For the text-containing cell, return its midpoint in (x, y) coordinate format. 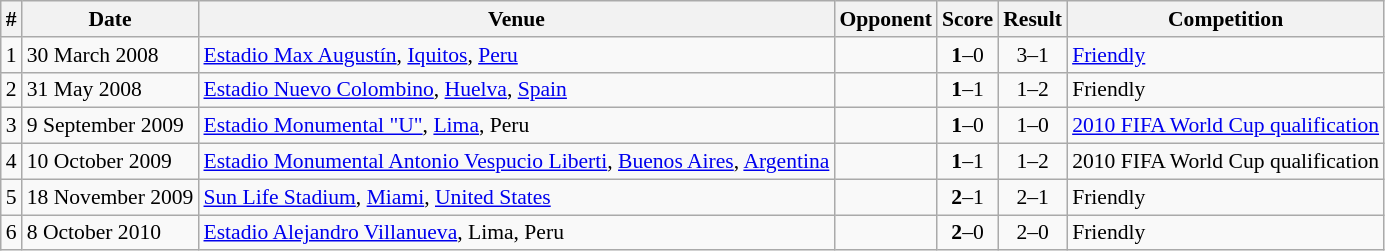
3–1 (1032, 55)
2 (12, 90)
31 May 2008 (110, 90)
18 November 2009 (110, 197)
6 (12, 233)
Date (110, 19)
Estadio Monumental "U", Lima, Peru (516, 126)
Estadio Alejandro Villanueva, Lima, Peru (516, 233)
Result (1032, 19)
5 (12, 197)
8 October 2010 (110, 233)
Score (968, 19)
Sun Life Stadium, Miami, United States (516, 197)
# (12, 19)
1 (12, 55)
Competition (1226, 19)
4 (12, 162)
Venue (516, 19)
Estadio Nuevo Colombino, Huelva, Spain (516, 90)
30 March 2008 (110, 55)
Estadio Monumental Antonio Vespucio Liberti, Buenos Aires, Argentina (516, 162)
Opponent (886, 19)
Estadio Max Augustín, Iquitos, Peru (516, 55)
10 October 2009 (110, 162)
9 September 2009 (110, 126)
3 (12, 126)
